Find where the given text appears and provide that cell's center as (X, Y) coordinate. 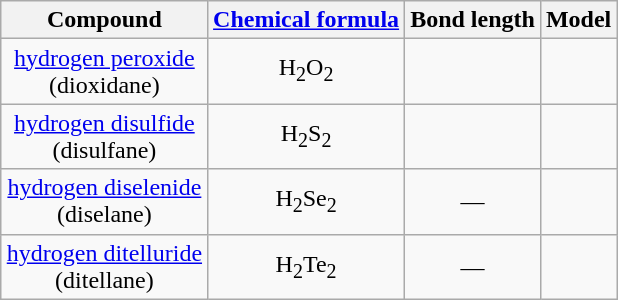
Bond length (473, 20)
hydrogen peroxide(dioxidane) (104, 72)
H2S2 (306, 136)
Chemical formula (306, 20)
H2Se2 (306, 202)
hydrogen ditelluride(ditellane) (104, 266)
H2Te2 (306, 266)
Compound (104, 20)
H2O2 (306, 72)
hydrogen disulfide(disulfane) (104, 136)
Model (578, 20)
hydrogen diselenide(diselane) (104, 202)
